Locate the cell with the specified text and output its (X, Y) center coordinate. 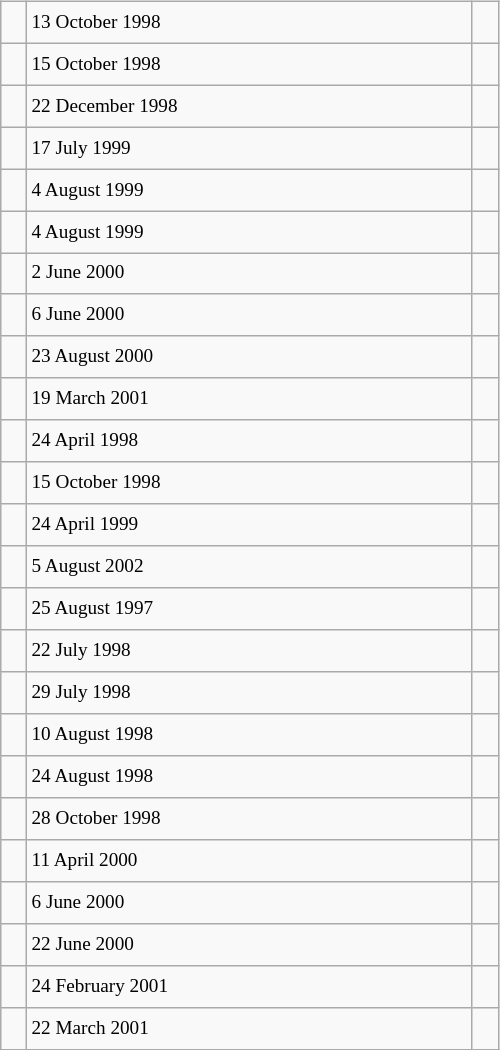
24 August 1998 (250, 777)
23 August 2000 (250, 357)
5 August 2002 (250, 567)
11 April 2000 (250, 861)
22 July 1998 (250, 651)
2 June 2000 (250, 274)
19 March 2001 (250, 399)
17 July 1999 (250, 148)
24 February 2001 (250, 986)
24 April 1998 (250, 441)
28 October 1998 (250, 819)
24 April 1999 (250, 525)
25 August 1997 (250, 609)
29 July 1998 (250, 693)
22 June 2000 (250, 944)
22 December 1998 (250, 106)
22 March 2001 (250, 1028)
10 August 1998 (250, 735)
13 October 1998 (250, 22)
